Find where the given text appears and provide that cell's center as (x, y) coordinate. 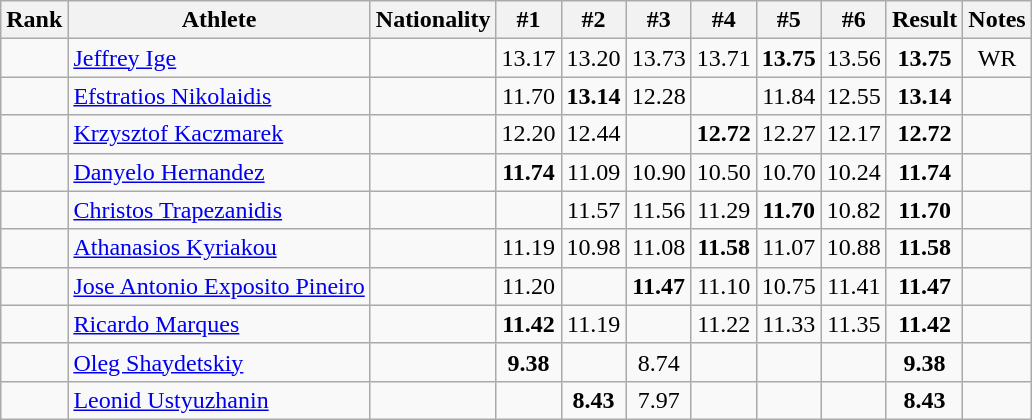
11.08 (658, 248)
Ricardo Marques (219, 324)
13.56 (854, 58)
Christos Trapezanidis (219, 210)
Athlete (219, 20)
#3 (658, 20)
Athanasios Kyriakou (219, 248)
11.29 (724, 210)
11.07 (788, 248)
11.10 (724, 286)
10.24 (854, 172)
12.20 (528, 134)
10.82 (854, 210)
13.20 (594, 58)
Nationality (433, 20)
10.50 (724, 172)
11.20 (528, 286)
Efstratios Nikolaidis (219, 96)
11.35 (854, 324)
11.09 (594, 172)
Rank (34, 20)
12.27 (788, 134)
Oleg Shaydetskiy (219, 362)
11.33 (788, 324)
12.55 (854, 96)
#1 (528, 20)
WR (997, 58)
11.84 (788, 96)
10.88 (854, 248)
10.75 (788, 286)
Jose Antonio Exposito Pineiro (219, 286)
#2 (594, 20)
Notes (997, 20)
11.56 (658, 210)
Leonid Ustyuzhanin (219, 400)
Danyelo Hernandez (219, 172)
#5 (788, 20)
10.98 (594, 248)
12.44 (594, 134)
13.17 (528, 58)
#4 (724, 20)
8.74 (658, 362)
7.97 (658, 400)
11.41 (854, 286)
12.28 (658, 96)
#6 (854, 20)
10.70 (788, 172)
11.57 (594, 210)
10.90 (658, 172)
13.71 (724, 58)
12.17 (854, 134)
13.73 (658, 58)
Krzysztof Kaczmarek (219, 134)
Result (924, 20)
Jeffrey Ige (219, 58)
11.22 (724, 324)
